Return the (X, Y) coordinate for the center point of the cell that contains the specified text.  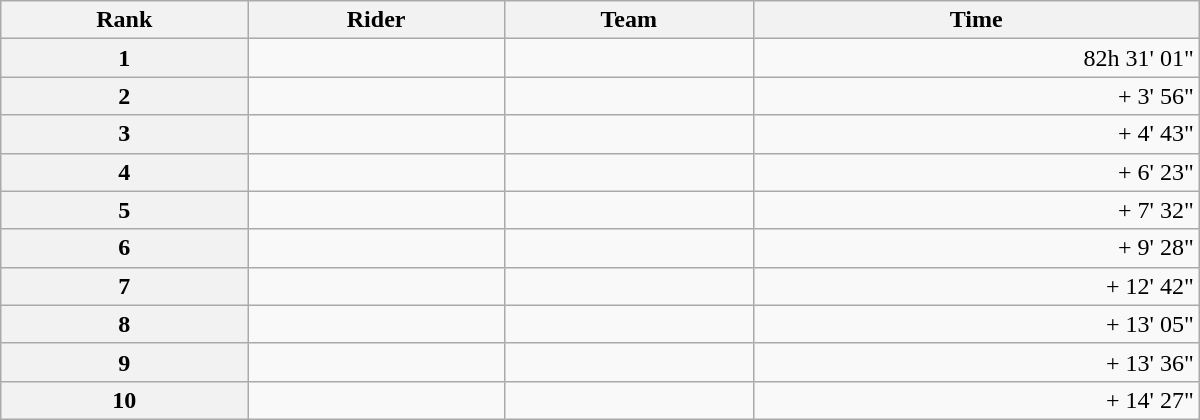
+ 4' 43" (976, 134)
82h 31' 01" (976, 58)
+ 9' 28" (976, 248)
9 (124, 362)
6 (124, 248)
+ 3' 56" (976, 96)
1 (124, 58)
4 (124, 172)
Rider (376, 20)
Time (976, 20)
+ 13' 36" (976, 362)
10 (124, 400)
2 (124, 96)
7 (124, 286)
5 (124, 210)
Team (628, 20)
+ 6' 23" (976, 172)
8 (124, 324)
Rank (124, 20)
+ 13' 05" (976, 324)
+ 7' 32" (976, 210)
3 (124, 134)
+ 12' 42" (976, 286)
+ 14' 27" (976, 400)
